Provide the (x, y) coordinate of the cell's center where the given text is located.  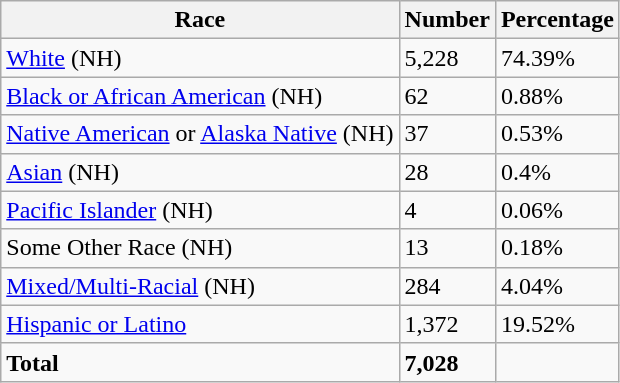
0.06% (557, 210)
7,028 (447, 362)
0.53% (557, 134)
62 (447, 96)
Mixed/Multi-Racial (NH) (200, 286)
Total (200, 362)
0.18% (557, 248)
Some Other Race (NH) (200, 248)
0.88% (557, 96)
White (NH) (200, 58)
Black or African American (NH) (200, 96)
Asian (NH) (200, 172)
Percentage (557, 20)
13 (447, 248)
37 (447, 134)
4 (447, 210)
1,372 (447, 324)
Hispanic or Latino (200, 324)
19.52% (557, 324)
5,228 (447, 58)
Race (200, 20)
284 (447, 286)
Native American or Alaska Native (NH) (200, 134)
Pacific Islander (NH) (200, 210)
28 (447, 172)
Number (447, 20)
0.4% (557, 172)
74.39% (557, 58)
4.04% (557, 286)
